Find where the given text appears and provide that cell's center as [X, Y] coordinate. 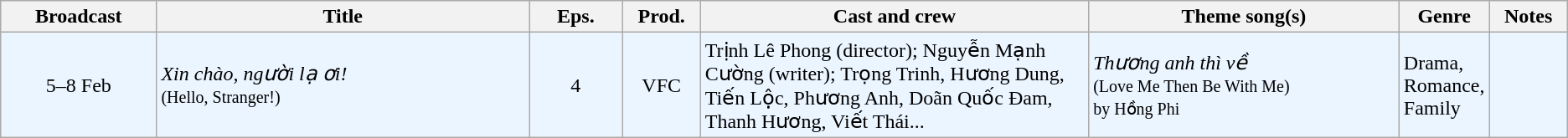
4 [576, 85]
Xin chào, người lạ ơi! (Hello, Stranger!) [343, 85]
Prod. [662, 17]
Notes [1528, 17]
VFC [662, 85]
Genre [1444, 17]
Title [343, 17]
Theme song(s) [1245, 17]
Broadcast [79, 17]
Thương anh thì về (Love Me Then Be With Me)by Hồng Phi [1245, 85]
Drama, Romance, Family [1444, 85]
Trịnh Lê Phong (director); Nguyễn Mạnh Cường (writer); Trọng Trinh, Hương Dung, Tiến Lộc, Phương Anh, Doãn Quốc Đam, Thanh Hương, Viết Thái... [895, 85]
Eps. [576, 17]
Cast and crew [895, 17]
5–8 Feb [79, 85]
